Return the (x, y) coordinate for the center point of the cell that contains the specified text.  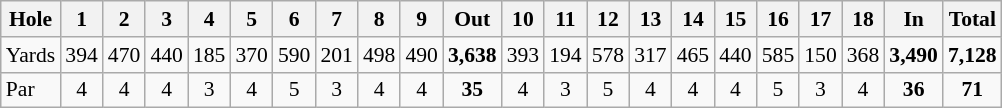
498 (380, 55)
490 (422, 55)
317 (650, 55)
7,128 (972, 55)
2 (124, 19)
6 (294, 19)
7 (336, 19)
585 (778, 55)
185 (210, 55)
8 (380, 19)
13 (650, 19)
Hole (31, 19)
14 (694, 19)
394 (82, 55)
36 (914, 90)
578 (608, 55)
Yards (31, 55)
Par (31, 90)
590 (294, 55)
15 (736, 19)
Total (972, 19)
150 (820, 55)
1 (82, 19)
9 (422, 19)
470 (124, 55)
368 (864, 55)
17 (820, 19)
370 (252, 55)
Out (472, 19)
11 (566, 19)
465 (694, 55)
35 (472, 90)
In (914, 19)
3,638 (472, 55)
201 (336, 55)
10 (524, 19)
194 (566, 55)
18 (864, 19)
12 (608, 19)
393 (524, 55)
16 (778, 19)
71 (972, 90)
3,490 (914, 55)
